Locate the cell with the specified text and output its (x, y) center coordinate. 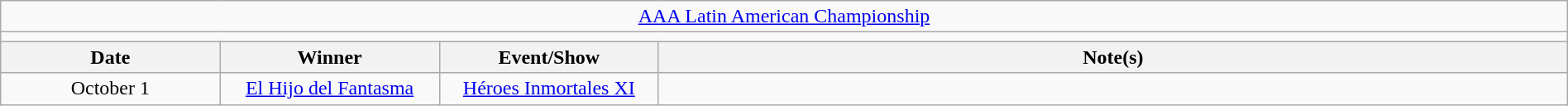
AAA Latin American Championship (784, 17)
Winner (329, 57)
October 1 (111, 89)
Note(s) (1113, 57)
Héroes Inmortales XI (549, 89)
Date (111, 57)
El Hijo del Fantasma (329, 89)
Event/Show (549, 57)
